Search for the cell housing the specified text and yield its [X, Y] center coordinate. 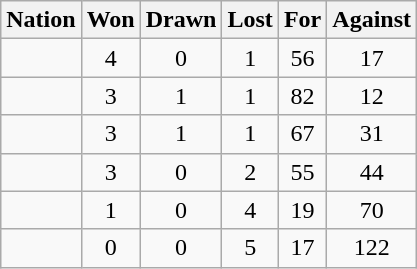
Lost [250, 20]
55 [302, 172]
82 [302, 96]
2 [250, 172]
For [302, 20]
67 [302, 134]
44 [372, 172]
31 [372, 134]
Nation [41, 20]
5 [250, 248]
19 [302, 210]
Won [110, 20]
56 [302, 58]
70 [372, 210]
122 [372, 248]
Against [372, 20]
12 [372, 96]
Drawn [181, 20]
